Scan for the cell matching the given text and deliver its (x, y) coordinate at center. 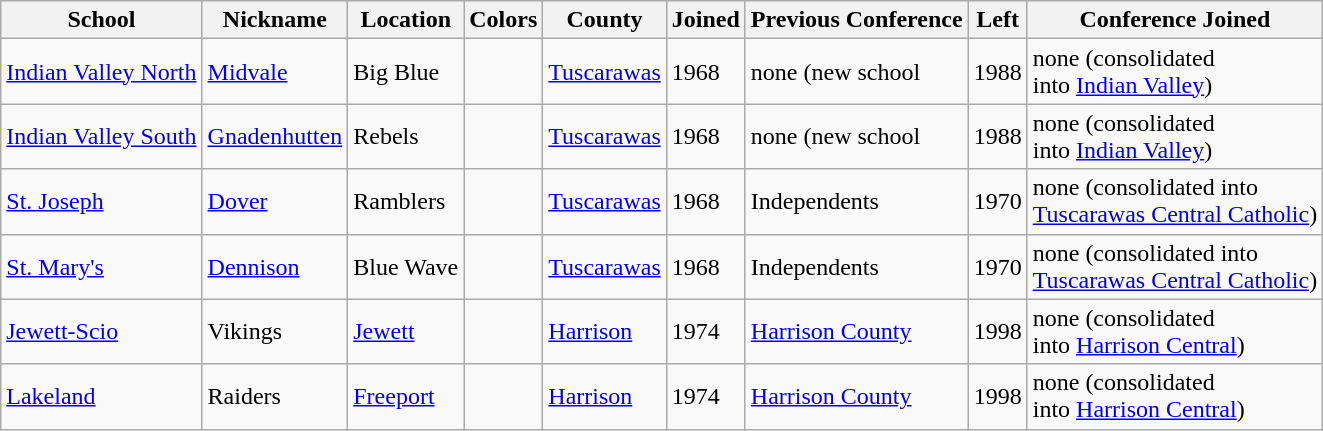
Gnadenhutten (275, 136)
Ramblers (406, 202)
Freeport (406, 396)
Nickname (275, 20)
Indian Valley North (102, 72)
Location (406, 20)
Midvale (275, 72)
Raiders (275, 396)
St. Mary's (102, 266)
St. Joseph (102, 202)
Left (998, 20)
Jewett-Scio (102, 332)
Indian Valley South (102, 136)
Colors (504, 20)
Vikings (275, 332)
Big Blue (406, 72)
Blue Wave (406, 266)
School (102, 20)
Rebels (406, 136)
Lakeland (102, 396)
Previous Conference (856, 20)
Conference Joined (1174, 20)
Dover (275, 202)
County (604, 20)
Jewett (406, 332)
Dennison (275, 266)
Joined (706, 20)
